Extract the [x, y] coordinate from the center of the cell holding the provided text.  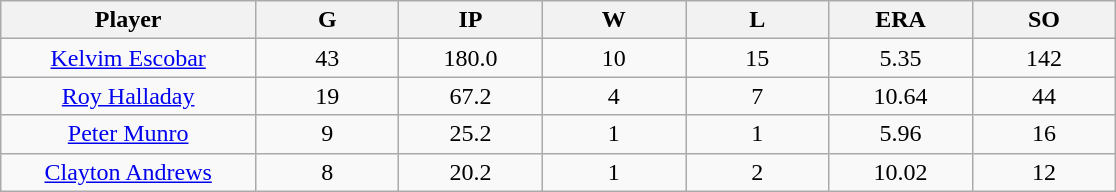
15 [758, 58]
IP [470, 20]
Player [128, 20]
19 [328, 96]
10.02 [900, 172]
5.96 [900, 134]
10.64 [900, 96]
16 [1044, 134]
25.2 [470, 134]
Peter Munro [128, 134]
W [614, 20]
180.0 [470, 58]
L [758, 20]
7 [758, 96]
67.2 [470, 96]
G [328, 20]
142 [1044, 58]
4 [614, 96]
8 [328, 172]
Roy Halladay [128, 96]
5.35 [900, 58]
20.2 [470, 172]
SO [1044, 20]
9 [328, 134]
2 [758, 172]
Kelvim Escobar [128, 58]
ERA [900, 20]
10 [614, 58]
43 [328, 58]
12 [1044, 172]
44 [1044, 96]
Clayton Andrews [128, 172]
